From the cell containing the given text, extract its center point as (X, Y) coordinate. 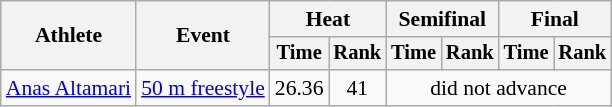
Semifinal (442, 19)
Event (203, 36)
26.36 (300, 88)
Final (555, 19)
41 (357, 88)
50 m freestyle (203, 88)
Anas Altamari (68, 88)
did not advance (498, 88)
Athlete (68, 36)
Heat (328, 19)
